Output the [X, Y] coordinate of the center of the cell containing the given text.  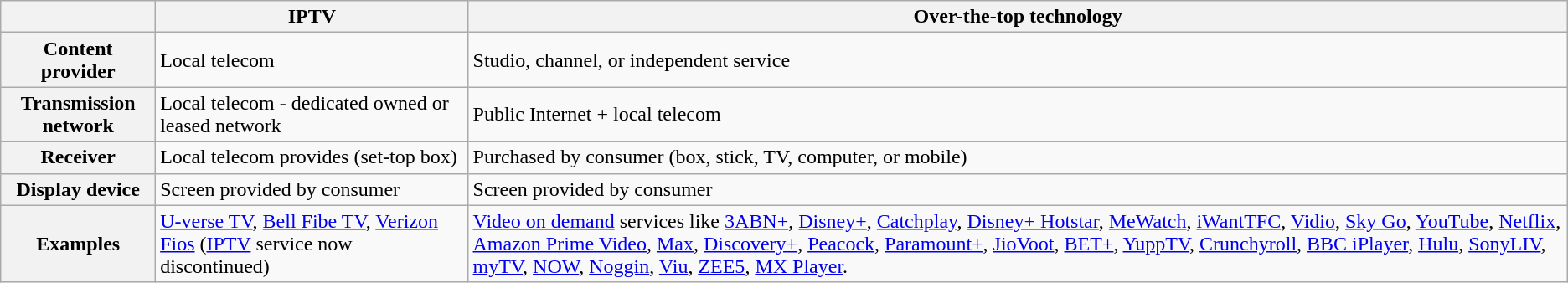
Local telecom provides (set-top box) [312, 157]
Local telecom - dedicated owned or leased network [312, 114]
Content provider [79, 60]
Local telecom [312, 60]
Display device [79, 189]
U-verse TV, Bell Fibe TV, Verizon Fios (IPTV service now discontinued) [312, 244]
Examples [79, 244]
Studio, channel, or independent service [1018, 60]
Over-the-top technology [1018, 17]
Public Internet + local telecom [1018, 114]
Transmission network [79, 114]
Receiver [79, 157]
Purchased by consumer (box, stick, TV, computer, or mobile) [1018, 157]
IPTV [312, 17]
